Pinpoint the cell where the given text exists, returning its [x, y] midpoint coordinate. 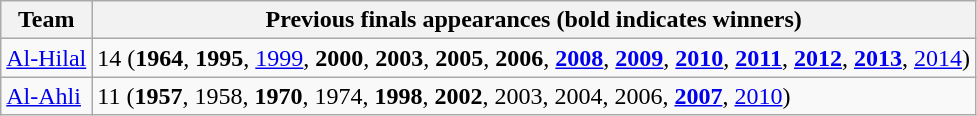
Al-Ahli [46, 96]
14 (1964, 1995, 1999, 2000, 2003, 2005, 2006, 2008, 2009, 2010, 2011, 2012, 2013, 2014) [534, 58]
Team [46, 20]
11 (1957, 1958, 1970, 1974, 1998, 2002, 2003, 2004, 2006, 2007, 2010) [534, 96]
Previous finals appearances (bold indicates winners) [534, 20]
Al-Hilal [46, 58]
